Extract the [X, Y] coordinate from the center of the cell holding the provided text.  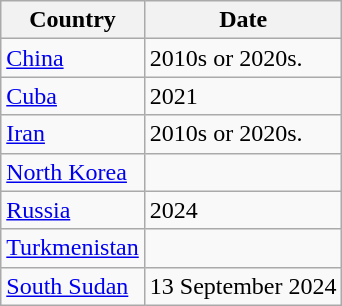
13 September 2024 [243, 286]
Iran [73, 134]
Country [73, 20]
China [73, 58]
Date [243, 20]
2021 [243, 96]
Cuba [73, 96]
Turkmenistan [73, 248]
South Sudan [73, 286]
2024 [243, 210]
Russia [73, 210]
North Korea [73, 172]
